Return (x, y) of the center of cell containing provided text 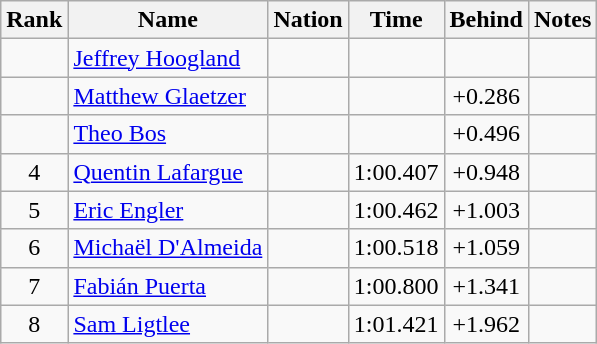
Sam Ligtlee (168, 324)
Theo Bos (168, 134)
Behind (486, 20)
+0.496 (486, 134)
Rank (34, 20)
Fabián Puerta (168, 286)
1:00.800 (396, 286)
+1.003 (486, 210)
+1.059 (486, 248)
8 (34, 324)
+0.286 (486, 96)
Matthew Glaetzer (168, 96)
7 (34, 286)
4 (34, 172)
Notes (562, 20)
1:01.421 (396, 324)
1:00.407 (396, 172)
+1.341 (486, 286)
Quentin Lafargue (168, 172)
1:00.518 (396, 248)
Time (396, 20)
Michaël D'Almeida (168, 248)
6 (34, 248)
Name (168, 20)
+0.948 (486, 172)
Nation (308, 20)
5 (34, 210)
1:00.462 (396, 210)
Eric Engler (168, 210)
+1.962 (486, 324)
Jeffrey Hoogland (168, 58)
